Scan for the cell matching the given text and deliver its (X, Y) coordinate at center. 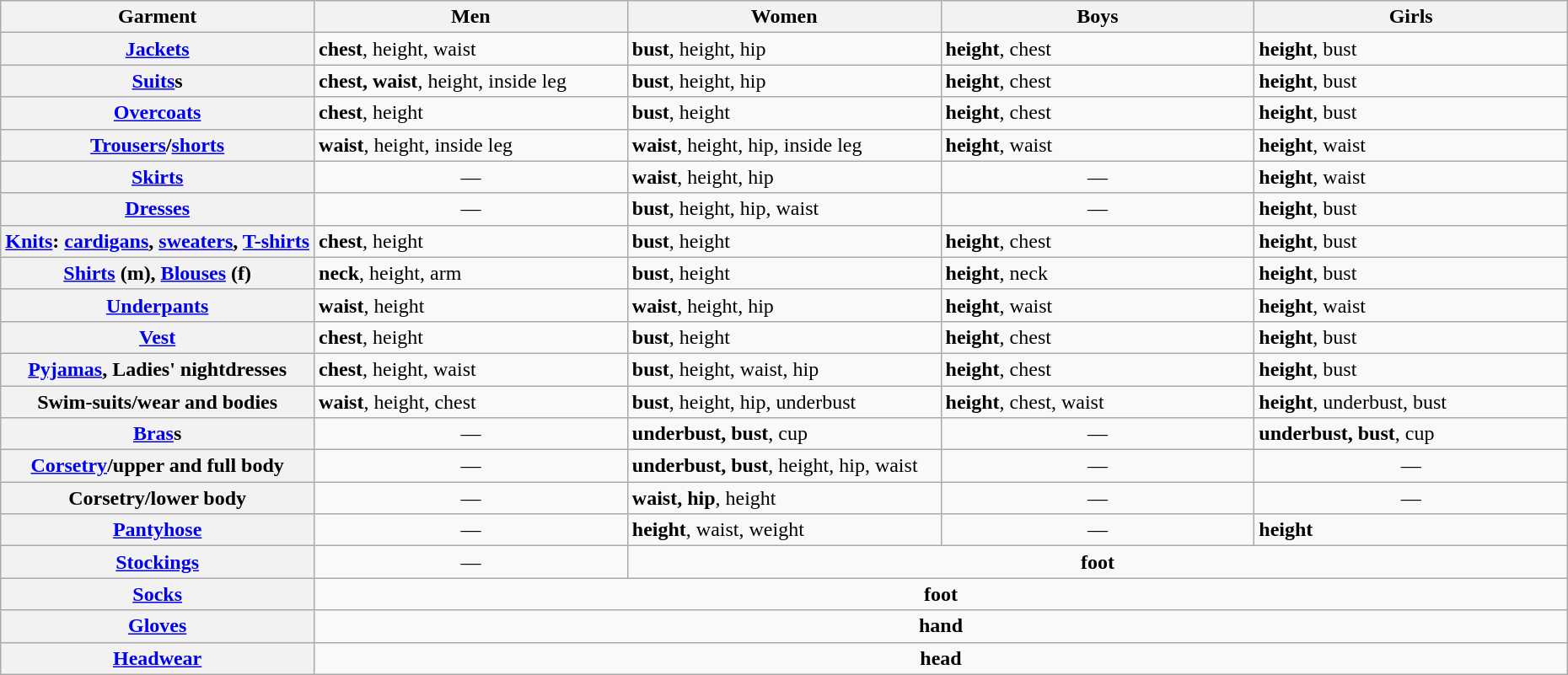
waist, height (471, 305)
chest, waist, height, inside leg (471, 81)
Garment (158, 17)
Boys (1098, 17)
Socks (158, 594)
waist, height, chest (471, 402)
Pyjamas, Ladies' nightdresses (158, 369)
waist, hip, height (784, 498)
Corsetry/lower body (158, 498)
Shirts (m), Blouses (f) (158, 273)
Girls (1411, 17)
bust, height, hip, underbust (784, 402)
Stockings (158, 562)
Brass (158, 434)
Underpants (158, 305)
Vest (158, 337)
waist, height, hip, inside leg (784, 145)
height, chest, waist (1098, 402)
Headwear (158, 658)
Men (471, 17)
head (941, 658)
waist, height, inside leg (471, 145)
Women (784, 17)
neck, height, arm (471, 273)
Pantyhose (158, 530)
bust, height, hip, waist (784, 209)
height, waist, weight (784, 530)
Overcoats (158, 113)
bust, height, waist, hip (784, 369)
Knits: cardigans, sweaters, T-shirts (158, 241)
Jackets (158, 49)
Dresses (158, 209)
height, underbust, bust (1411, 402)
Swim-suits/wear and bodies (158, 402)
Corsetry/upper and full body (158, 466)
height, neck (1098, 273)
height (1411, 530)
hand (941, 626)
Skirts (158, 177)
Suitss (158, 81)
underbust, bust, height, hip, waist (784, 466)
Gloves (158, 626)
Trousers/shorts (158, 145)
